Capture the cell that displays the provided text and extract its [X, Y] central coordinate. 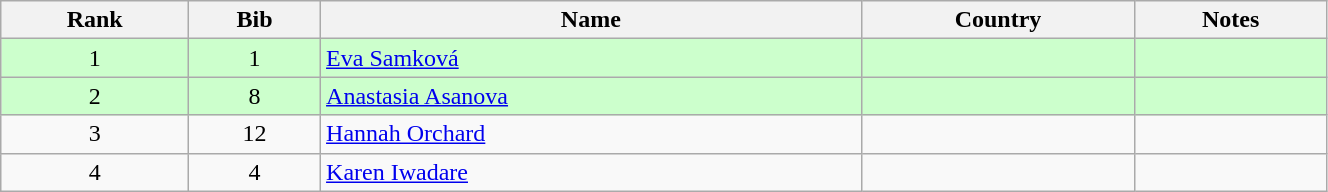
Eva Samková [592, 58]
Bib [255, 20]
Anastasia Asanova [592, 96]
Notes [1231, 20]
Karen Iwadare [592, 172]
Hannah Orchard [592, 134]
Rank [95, 20]
2 [95, 96]
Country [998, 20]
3 [95, 134]
Name [592, 20]
12 [255, 134]
8 [255, 96]
